Identify which cell holds the provided text, then report its (X, Y) central coordinate. 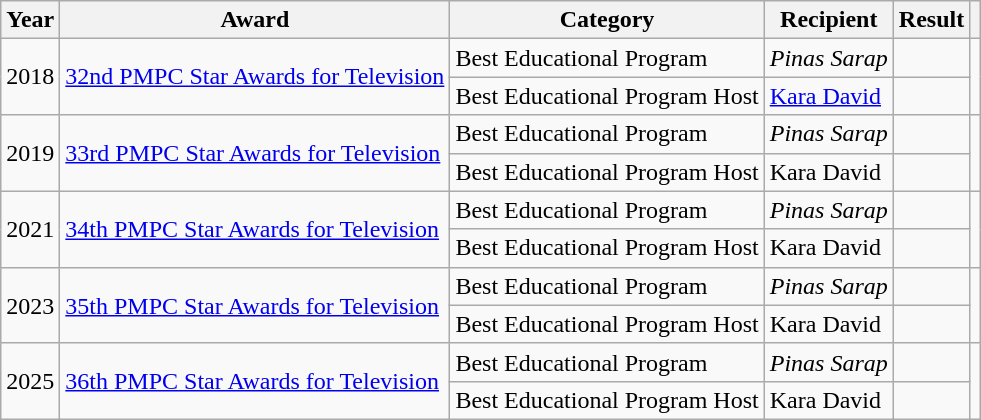
Result (931, 20)
34th PMPC Star Awards for Television (255, 229)
2019 (30, 153)
2025 (30, 381)
Award (255, 20)
Year (30, 20)
2021 (30, 229)
Recipient (828, 20)
35th PMPC Star Awards for Television (255, 305)
33rd PMPC Star Awards for Television (255, 153)
2018 (30, 77)
Category (607, 20)
36th PMPC Star Awards for Television (255, 381)
2023 (30, 305)
32nd PMPC Star Awards for Television (255, 77)
